Return the (x, y) coordinate for the center point of the cell that contains the specified text.  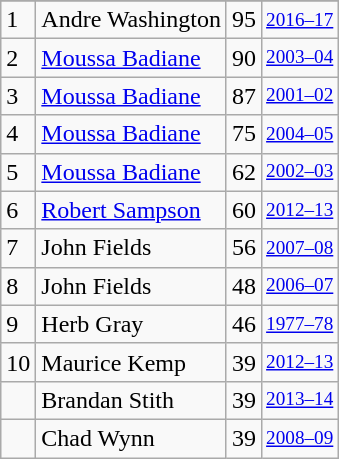
Robert Sampson (132, 210)
95 (244, 20)
60 (244, 210)
2007–08 (300, 248)
Chad Wynn (132, 438)
4 (18, 134)
1 (18, 20)
Herb Gray (132, 324)
Andre Washington (132, 20)
6 (18, 210)
46 (244, 324)
2016–17 (300, 20)
Maurice Kemp (132, 362)
62 (244, 172)
2003–04 (300, 58)
87 (244, 96)
2006–07 (300, 286)
Brandan Stith (132, 400)
2 (18, 58)
2002–03 (300, 172)
2004–05 (300, 134)
48 (244, 286)
56 (244, 248)
2008–09 (300, 438)
5 (18, 172)
3 (18, 96)
1977–78 (300, 324)
10 (18, 362)
9 (18, 324)
7 (18, 248)
2013–14 (300, 400)
90 (244, 58)
8 (18, 286)
75 (244, 134)
2001–02 (300, 96)
